Extract the [X, Y] coordinate from the center of the cell holding the provided text.  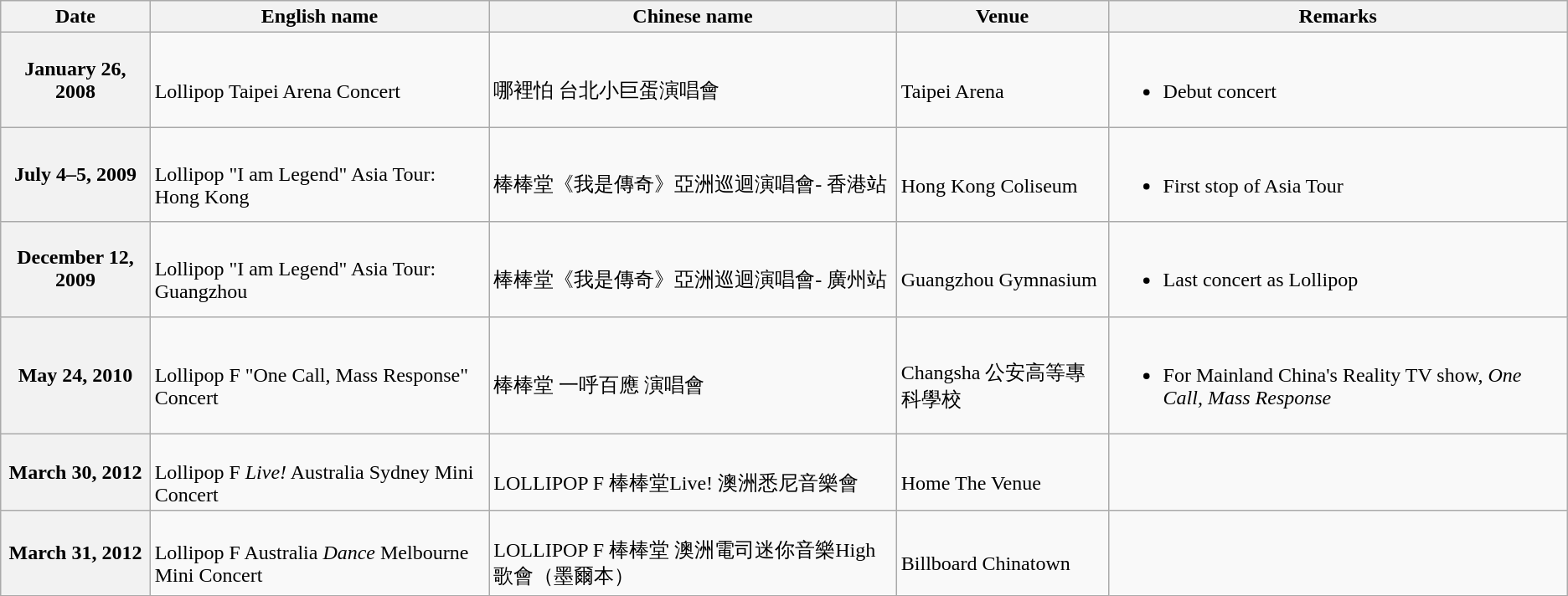
For Mainland China's Reality TV show, One Call, Mass Response [1338, 375]
棒棒堂《我是傳奇》亞洲巡迴演唱會- 廣州站 [693, 270]
Lollipop F Australia Dance Melbourne Mini Concert [320, 552]
Lollipop "I am Legend" Asia Tour: Hong Kong [320, 174]
Hong Kong Coliseum [1002, 174]
Lollipop F Live! Australia Sydney Mini Concert [320, 472]
Chinese name [693, 17]
Changsha 公安高等專科學校 [1002, 375]
LOLLIPOP F 棒棒堂Live! 澳洲悉尼音樂會 [693, 472]
Remarks [1338, 17]
March 30, 2012 [75, 472]
Home The Venue [1002, 472]
March 31, 2012 [75, 552]
July 4–5, 2009 [75, 174]
Venue [1002, 17]
Date [75, 17]
Debut concert [1338, 80]
Last concert as Lollipop [1338, 270]
Lollipop "I am Legend" Asia Tour: Guangzhou [320, 270]
Billboard Chinatown [1002, 552]
December 12, 2009 [75, 270]
Lollipop F "One Call, Mass Response" Concert [320, 375]
哪裡怕 台北小巨蛋演唱會 [693, 80]
Guangzhou Gymnasium [1002, 270]
January 26, 2008 [75, 80]
Lollipop Taipei Arena Concert [320, 80]
LOLLIPOP F 棒棒堂 澳洲電司迷你音樂High歌會（墨爾本） [693, 552]
Taipei Arena [1002, 80]
First stop of Asia Tour [1338, 174]
May 24, 2010 [75, 375]
棒棒堂 一呼百應 演唱會 [693, 375]
English name [320, 17]
棒棒堂《我是傳奇》亞洲巡迴演唱會- 香港站 [693, 174]
